Determine the [X, Y] coordinate at the center of the cell enclosing the given text.  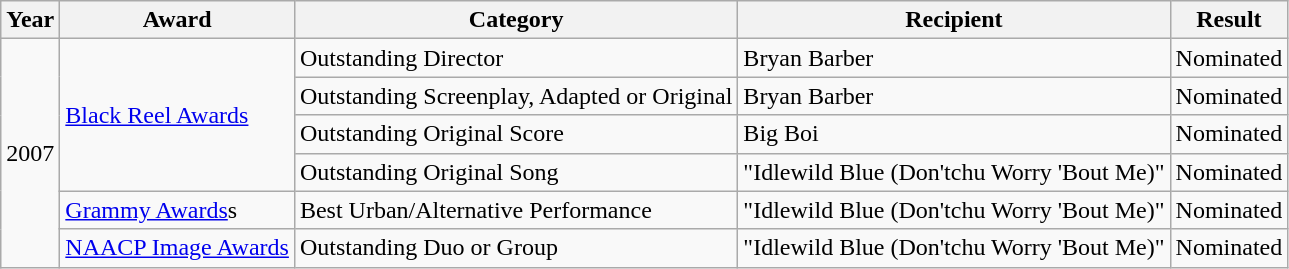
Year [30, 20]
Big Boi [954, 134]
Outstanding Duo or Group [516, 248]
Result [1229, 20]
Category [516, 20]
Best Urban/Alternative Performance [516, 210]
Black Reel Awards [178, 115]
Outstanding Screenplay, Adapted or Original [516, 96]
Outstanding Original Song [516, 172]
Recipient [954, 20]
Award [178, 20]
NAACP Image Awards [178, 248]
Outstanding Original Score [516, 134]
2007 [30, 153]
Outstanding Director [516, 58]
Grammy Awardss [178, 210]
